For the text-containing cell, return its midpoint in (x, y) coordinate format. 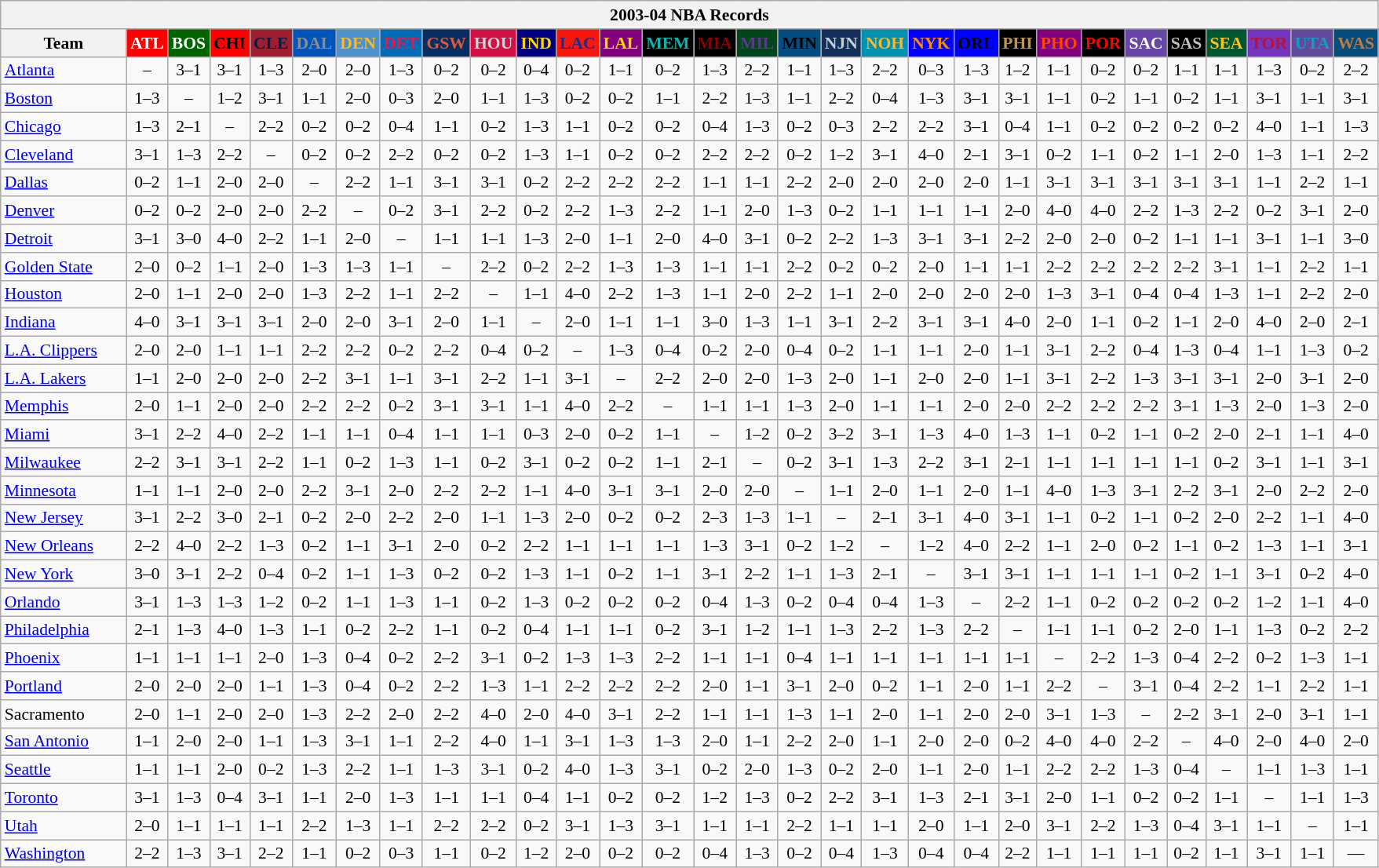
NOH (885, 43)
New Orleans (64, 546)
ORL (976, 43)
LAC (578, 43)
MIA (715, 43)
Indiana (64, 323)
Orlando (64, 602)
PHO (1060, 43)
DAL (315, 43)
Boston (64, 99)
L.A. Clippers (64, 351)
Detroit (64, 239)
ATL (148, 43)
Houston (64, 294)
Milwaukee (64, 462)
Atlanta (64, 71)
IND (536, 43)
Toronto (64, 798)
New Jersey (64, 518)
3–2 (841, 435)
New York (64, 574)
Sacramento (64, 714)
TOR (1270, 43)
Philadelphia (64, 630)
Minnesota (64, 491)
NYK (931, 43)
Cleveland (64, 155)
UTA (1312, 43)
Portland (64, 686)
Golden State (64, 267)
BOS (188, 43)
SEA (1226, 43)
POR (1104, 43)
Memphis (64, 407)
MIL (757, 43)
— (1356, 854)
GSW (446, 43)
Phoenix (64, 658)
SAS (1187, 43)
NJN (841, 43)
San Antonio (64, 742)
CHI (229, 43)
CLE (272, 43)
Team (64, 43)
DET (402, 43)
Chicago (64, 127)
MEM (667, 43)
WAS (1356, 43)
DEN (358, 43)
Seattle (64, 770)
PHI (1017, 43)
HOU (493, 43)
SAC (1146, 43)
L.A. Lakers (64, 378)
2–3 (715, 518)
LAL (622, 43)
Denver (64, 211)
Utah (64, 826)
2003-04 NBA Records (689, 15)
Washington (64, 854)
Miami (64, 435)
Dallas (64, 183)
MIN (799, 43)
